Provide the (X, Y) coordinate of the cell's center where the given text is located.  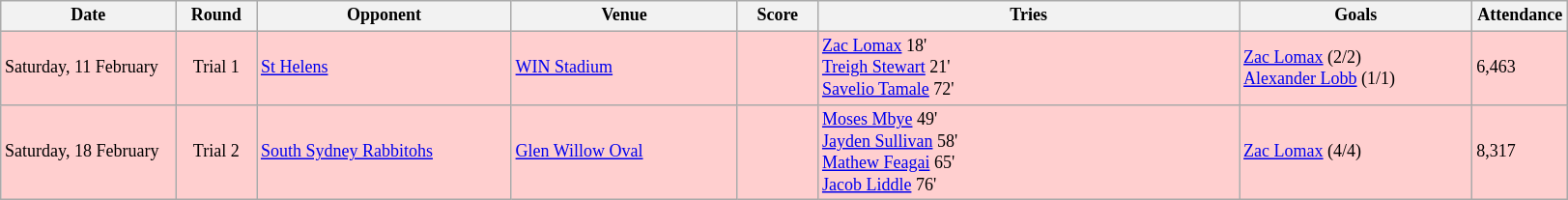
Venue (624, 15)
Opponent (385, 15)
Zac Lomax (2/2) Alexander Lobb (1/1) (1356, 68)
Saturday, 11 February (89, 68)
6,463 (1521, 68)
Saturday, 18 February (89, 153)
St Helens (385, 68)
Tries (1029, 15)
Attendance (1521, 15)
Score (778, 15)
South Sydney Rabbitohs (385, 153)
WIN Stadium (624, 68)
Moses Mbye 49' Jayden Sullivan 58' Mathew Feagai 65' Jacob Liddle 76' (1029, 153)
8,317 (1521, 153)
Goals (1356, 15)
Trial 2 (216, 153)
Glen Willow Oval (624, 153)
Date (89, 15)
Zac Lomax 18' Treigh Stewart 21' Savelio Tamale 72' (1029, 68)
Trial 1 (216, 68)
Zac Lomax (4/4) (1356, 153)
Round (216, 15)
